Return the [x, y] coordinate for the center point of the cell that contains the specified text.  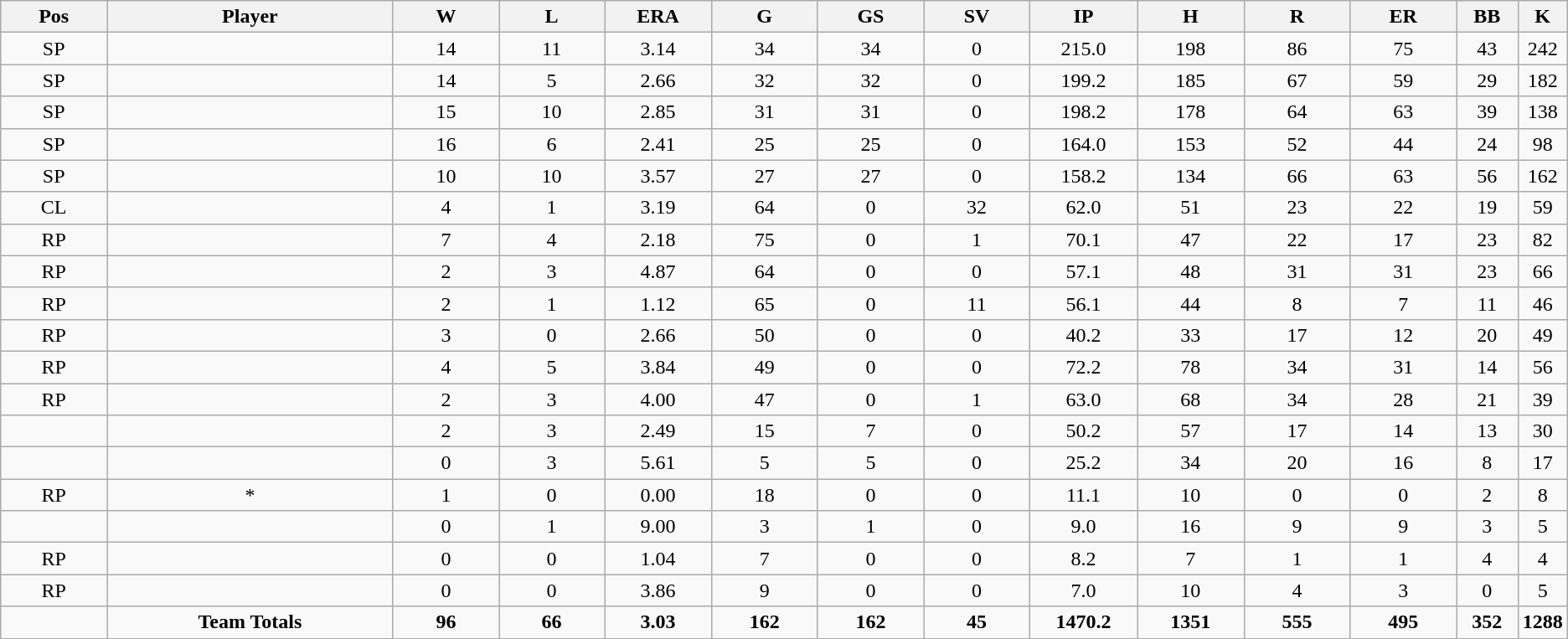
19 [1488, 208]
Pos [54, 17]
7.0 [1083, 590]
Player [250, 17]
215.0 [1083, 49]
46 [1543, 303]
72.2 [1083, 367]
555 [1297, 622]
30 [1543, 431]
CL [54, 208]
2.41 [658, 144]
3.19 [658, 208]
2.49 [658, 431]
45 [977, 622]
18 [764, 495]
3.86 [658, 590]
138 [1543, 112]
158.2 [1083, 176]
1.04 [658, 559]
153 [1191, 144]
R [1297, 17]
IP [1083, 17]
182 [1543, 80]
1351 [1191, 622]
5.61 [658, 463]
3.84 [658, 367]
57.1 [1083, 271]
164.0 [1083, 144]
178 [1191, 112]
495 [1404, 622]
BB [1488, 17]
8.2 [1083, 559]
L [552, 17]
56.1 [1083, 303]
25.2 [1083, 463]
199.2 [1083, 80]
67 [1297, 80]
51 [1191, 208]
68 [1191, 399]
* [250, 495]
ER [1404, 17]
H [1191, 17]
SV [977, 17]
1470.2 [1083, 622]
52 [1297, 144]
33 [1191, 335]
2.18 [658, 240]
57 [1191, 431]
2.85 [658, 112]
48 [1191, 271]
98 [1543, 144]
21 [1488, 399]
G [764, 17]
134 [1191, 176]
28 [1404, 399]
4.00 [658, 399]
Team Totals [250, 622]
24 [1488, 144]
11.1 [1083, 495]
198 [1191, 49]
9.00 [658, 527]
96 [446, 622]
65 [764, 303]
78 [1191, 367]
40.2 [1083, 335]
0.00 [658, 495]
86 [1297, 49]
12 [1404, 335]
W [446, 17]
1.12 [658, 303]
62.0 [1083, 208]
K [1543, 17]
4.87 [658, 271]
1288 [1543, 622]
3.14 [658, 49]
198.2 [1083, 112]
3.57 [658, 176]
29 [1488, 80]
6 [552, 144]
50.2 [1083, 431]
63.0 [1083, 399]
185 [1191, 80]
9.0 [1083, 527]
43 [1488, 49]
13 [1488, 431]
GS [871, 17]
3.03 [658, 622]
82 [1543, 240]
70.1 [1083, 240]
352 [1488, 622]
50 [764, 335]
242 [1543, 49]
ERA [658, 17]
